Provide the (x, y) coordinate of the cell's center where the given text is located.  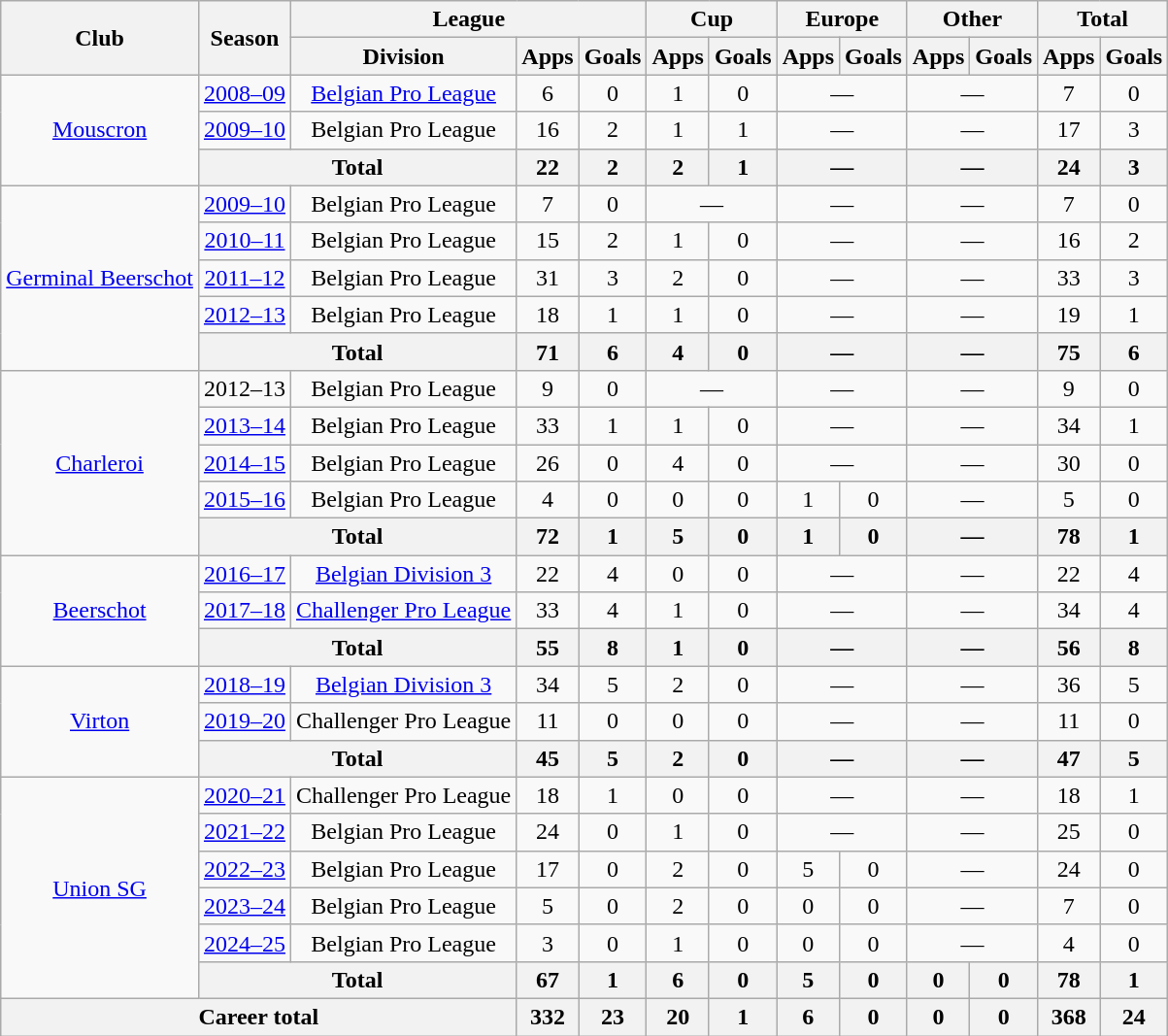
Union SG (100, 887)
Europe (842, 19)
25 (1069, 832)
2020–21 (245, 795)
71 (548, 351)
Cup (712, 19)
League (468, 19)
Mouscron (100, 130)
2018–19 (245, 685)
Other (972, 19)
2023–24 (245, 906)
Division (403, 56)
368 (1069, 1017)
15 (548, 241)
75 (1069, 351)
31 (548, 278)
20 (678, 1017)
2024–25 (245, 943)
Charleroi (100, 462)
2016–17 (245, 574)
67 (548, 980)
47 (1069, 758)
2014–15 (245, 463)
26 (548, 463)
Season (245, 38)
Club (100, 38)
23 (613, 1017)
19 (1069, 315)
2021–22 (245, 832)
72 (548, 537)
2010–11 (245, 241)
Virton (100, 721)
2015–16 (245, 500)
36 (1069, 685)
2017–18 (245, 611)
Beerschot (100, 611)
2022–23 (245, 869)
30 (1069, 463)
2019–20 (245, 721)
55 (548, 648)
Germinal Beerschot (100, 278)
332 (548, 1017)
Career total (258, 1017)
2008–09 (245, 93)
45 (548, 758)
56 (1069, 648)
2013–14 (245, 425)
2011–12 (245, 278)
